Scan for the cell matching the given text and deliver its (x, y) coordinate at center. 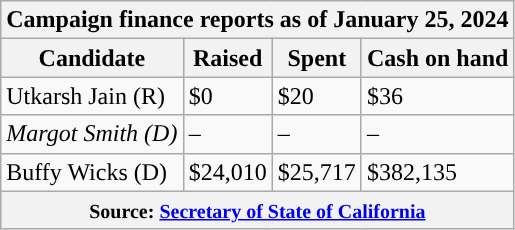
Campaign finance reports as of January 25, 2024 (258, 20)
Cash on hand (438, 58)
Source: Secretary of State of California (258, 210)
Margot Smith (D) (92, 134)
Buffy Wicks (D) (92, 172)
$24,010 (228, 172)
$36 (438, 96)
Spent (316, 58)
Candidate (92, 58)
Utkarsh Jain (R) (92, 96)
$0 (228, 96)
Raised (228, 58)
$382,135 (438, 172)
$25,717 (316, 172)
$20 (316, 96)
